Determine the [X, Y] coordinate at the center of the cell enclosing the given text.  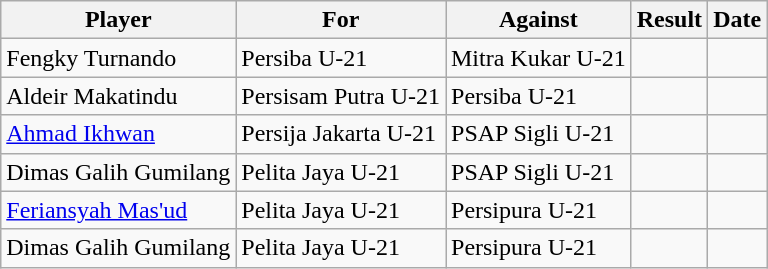
Persija Jakarta U-21 [341, 134]
Player [118, 20]
Persisam Putra U-21 [341, 96]
Against [539, 20]
Aldeir Makatindu [118, 96]
Ahmad Ikhwan [118, 134]
Result [669, 20]
Mitra Kukar U-21 [539, 58]
For [341, 20]
Fengky Turnando [118, 58]
Feriansyah Mas'ud [118, 210]
Date [738, 20]
